Search for the cell housing the specified text and yield its [x, y] center coordinate. 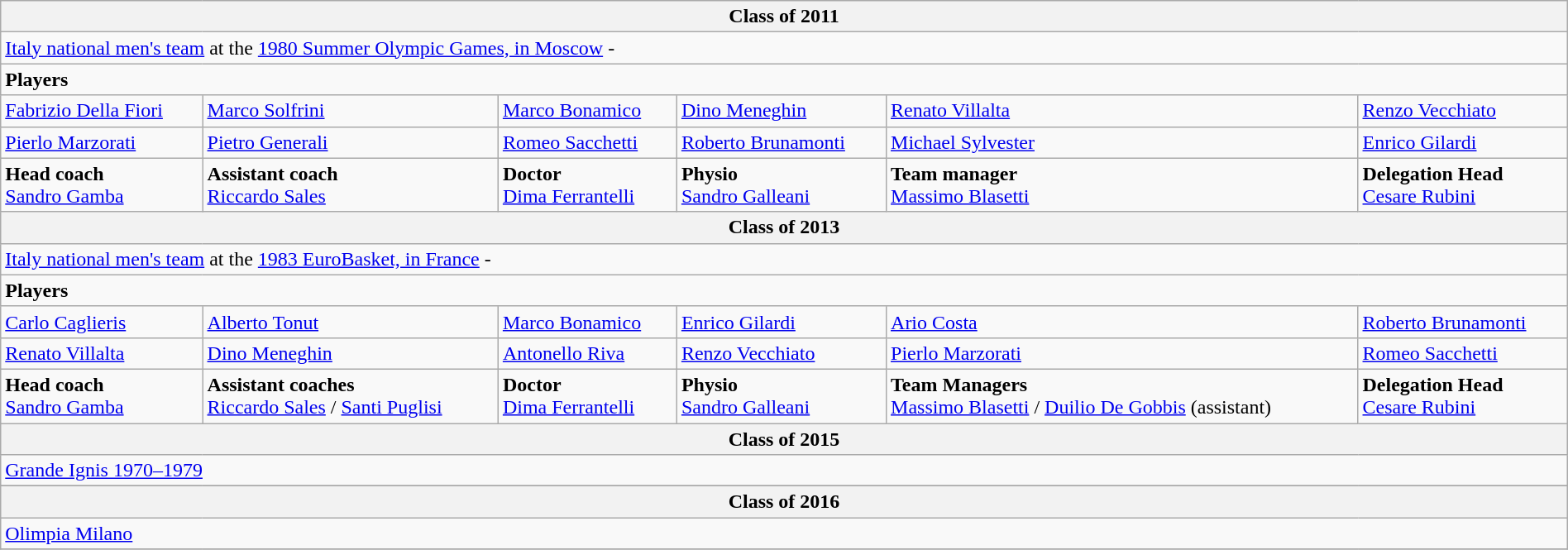
Pietro Generali [351, 142]
Team manager Massimo Blasetti [1122, 185]
Ario Costa [1122, 322]
Michael Sylvester [1122, 142]
Assistant coach Riccardo Sales [351, 185]
Olimpia Milano [784, 533]
Antonello Riva [587, 353]
Italy national men's team at the 1983 EuroBasket, in France - [784, 259]
Carlo Caglieris [102, 322]
Class of 2015 [784, 439]
Class of 2013 [784, 227]
Grande Ignis 1970–1979 [784, 471]
Fabrizio Della Fiori [102, 111]
Assistant coaches Riccardo Sales / Santi Puglisi [351, 395]
Class of 2011 [784, 17]
Team Managers Massimo Blasetti / Duilio De Gobbis (assistant) [1122, 395]
Marco Solfrini [351, 111]
Class of 2016 [784, 502]
Italy national men's team at the 1980 Summer Olympic Games, in Moscow - [784, 48]
Alberto Tonut [351, 322]
